Identify which cell holds the provided text, then report its (x, y) central coordinate. 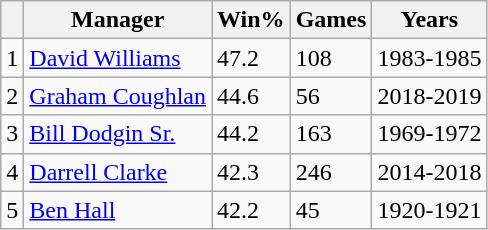
47.2 (252, 58)
2 (12, 96)
1969-1972 (430, 134)
2014-2018 (430, 172)
Years (430, 20)
Games (331, 20)
5 (12, 210)
Ben Hall (118, 210)
246 (331, 172)
4 (12, 172)
1 (12, 58)
1920-1921 (430, 210)
3 (12, 134)
Manager (118, 20)
163 (331, 134)
108 (331, 58)
1983-1985 (430, 58)
42.2 (252, 210)
44.2 (252, 134)
Darrell Clarke (118, 172)
56 (331, 96)
David Williams (118, 58)
44.6 (252, 96)
Win% (252, 20)
2018-2019 (430, 96)
Graham Coughlan (118, 96)
45 (331, 210)
42.3 (252, 172)
Bill Dodgin Sr. (118, 134)
